Locate the cell with the specified text and output its (X, Y) center coordinate. 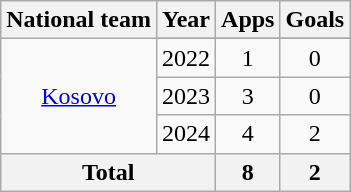
3 (248, 96)
Total (108, 172)
1 (248, 58)
Apps (248, 20)
2022 (186, 58)
National team (79, 20)
8 (248, 172)
Kosovo (79, 96)
2023 (186, 96)
Year (186, 20)
4 (248, 134)
Goals (315, 20)
2024 (186, 134)
